Capture the cell that displays the provided text and extract its [X, Y] central coordinate. 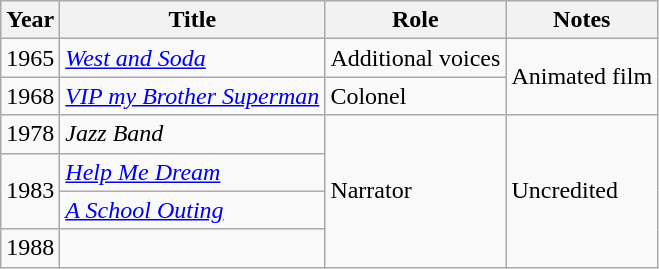
Animated film [582, 77]
Jazz Band [192, 134]
1965 [30, 58]
West and Soda [192, 58]
Year [30, 20]
Narrator [416, 191]
VIP my Brother Superman [192, 96]
1983 [30, 191]
Uncredited [582, 191]
Additional voices [416, 58]
1988 [30, 248]
Role [416, 20]
Help Me Dream [192, 172]
1978 [30, 134]
1968 [30, 96]
A School Outing [192, 210]
Colonel [416, 96]
Title [192, 20]
Notes [582, 20]
